Return the (x, y) coordinate for the center point of the cell that contains the specified text.  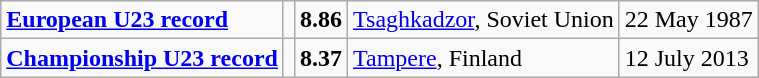
22 May 1987 (688, 20)
Tsaghkadzor, Soviet Union (484, 20)
Tampere, Finland (484, 58)
8.37 (320, 58)
European U23 record (142, 20)
8.86 (320, 20)
12 July 2013 (688, 58)
Championship U23 record (142, 58)
